Identify which cell holds the provided text, then report its (x, y) central coordinate. 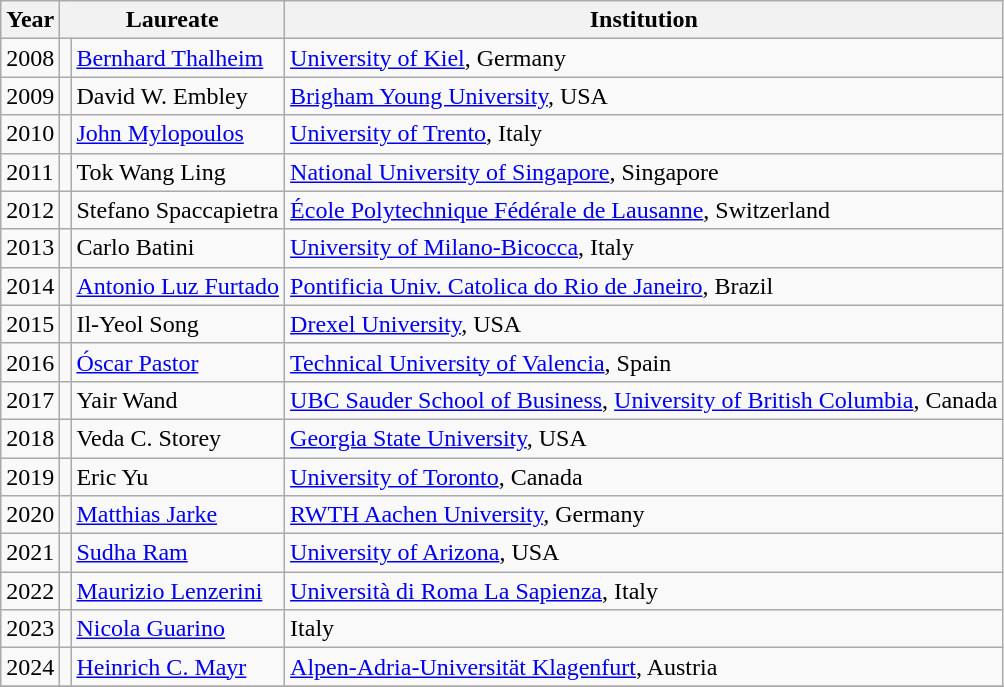
Laureate (172, 20)
2012 (30, 210)
Bernhard Thalheim (178, 58)
Institution (644, 20)
University of Trento, Italy (644, 134)
Maurizio Lenzerini (178, 591)
Brigham Young University, USA (644, 96)
John Mylopoulos (178, 134)
2020 (30, 515)
Technical University of Valencia, Spain (644, 362)
Università di Roma La Sapienza, Italy (644, 591)
2013 (30, 248)
Alpen-Adria-Universität Klagenfurt, Austria (644, 667)
National University of Singapore, Singapore (644, 172)
Antonio Luz Furtado (178, 286)
University of Milano-Bicocca, Italy (644, 248)
2010 (30, 134)
David W. Embley (178, 96)
Eric Yu (178, 477)
2019 (30, 477)
Italy (644, 629)
Il-Yeol Song (178, 324)
2021 (30, 553)
Drexel University, USA (644, 324)
2018 (30, 438)
UBC Sauder School of Business, University of British Columbia, Canada (644, 400)
2014 (30, 286)
2017 (30, 400)
University of Arizona, USA (644, 553)
Year (30, 20)
University of Toronto, Canada (644, 477)
Yair Wand (178, 400)
2016 (30, 362)
2009 (30, 96)
2011 (30, 172)
Georgia State University, USA (644, 438)
2015 (30, 324)
Óscar Pastor (178, 362)
Nicola Guarino (178, 629)
RWTH Aachen University, Germany (644, 515)
Matthias Jarke (178, 515)
Stefano Spaccapietra (178, 210)
2022 (30, 591)
University of Kiel, Germany (644, 58)
École Polytechnique Fédérale de Lausanne, Switzerland (644, 210)
Pontificia Univ. Catolica do Rio de Janeiro, Brazil (644, 286)
2023 (30, 629)
2024 (30, 667)
Heinrich C. Mayr (178, 667)
Tok Wang Ling (178, 172)
Veda C. Storey (178, 438)
2008 (30, 58)
Carlo Batini (178, 248)
Sudha Ram (178, 553)
